Output the (X, Y) coordinate of the center of the cell containing the given text.  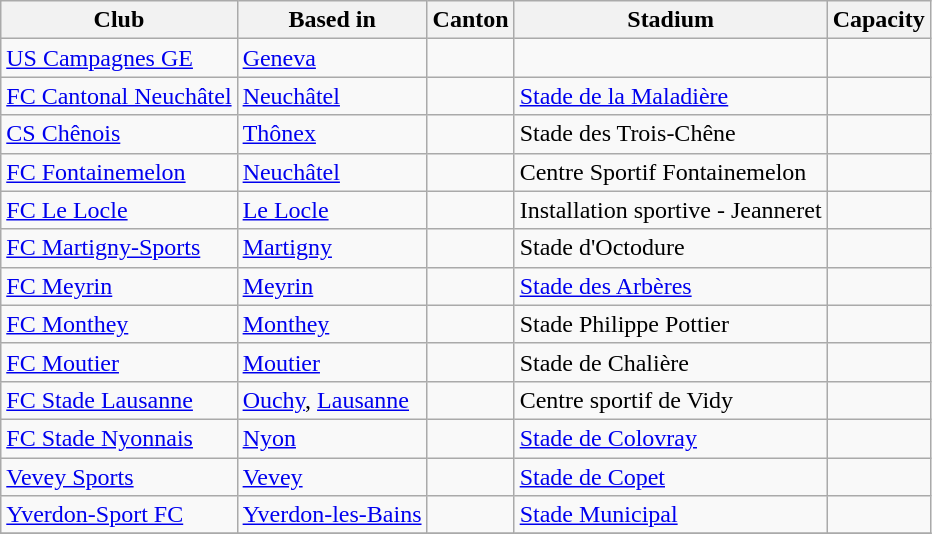
FC Monthey (119, 324)
Based in (332, 20)
Stade des Trois-Chêne (670, 134)
FC Stade Lausanne (119, 400)
Centre sportif de Vidy (670, 400)
Monthey (332, 324)
Centre Sportif Fontainemelon (670, 172)
Yverdon-les-Bains (332, 515)
Geneva (332, 58)
Yverdon-Sport FC (119, 515)
FC Fontainemelon (119, 172)
Stade de Colovray (670, 438)
Nyon (332, 438)
Martigny (332, 248)
FC Moutier (119, 362)
FC Martigny-Sports (119, 248)
FC Stade Nyonnais (119, 438)
Moutier (332, 362)
Stadium (670, 20)
FC Meyrin (119, 286)
CS Chênois (119, 134)
Club (119, 20)
Stade d'Octodure (670, 248)
FC Cantonal Neuchâtel (119, 96)
Meyrin (332, 286)
Stade de Chalière (670, 362)
Ouchy, Lausanne (332, 400)
Stade de la Maladière (670, 96)
FC Le Locle (119, 210)
Thônex (332, 134)
Canton (470, 20)
Stade Philippe Pottier (670, 324)
Stade de Copet (670, 477)
Stade Municipal (670, 515)
Installation sportive - Jeanneret (670, 210)
Le Locle (332, 210)
Vevey Sports (119, 477)
Vevey (332, 477)
Stade des Arbères (670, 286)
US Campagnes GE (119, 58)
Capacity (878, 20)
